Return [X, Y] of the center of cell containing provided text 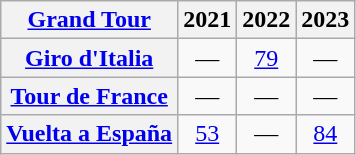
Tour de France [90, 96]
Vuelta a España [90, 134]
53 [208, 134]
79 [266, 58]
Grand Tour [90, 20]
2022 [266, 20]
84 [326, 134]
2023 [326, 20]
Giro d'Italia [90, 58]
2021 [208, 20]
